Determine the (x, y) coordinate at the center of the cell enclosing the given text.  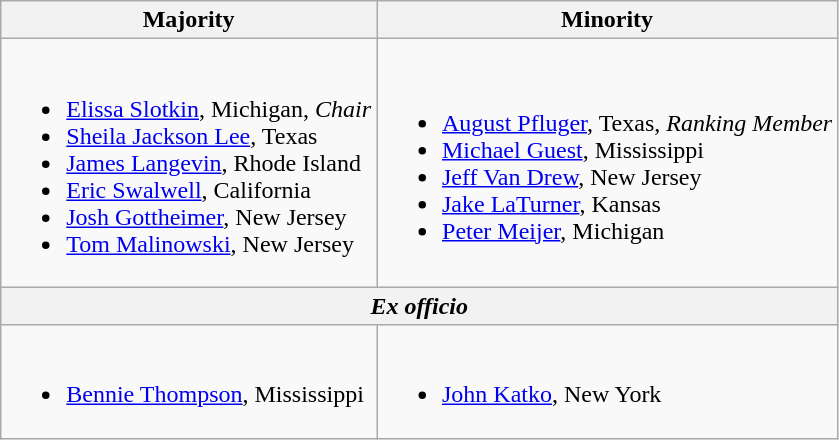
August Pfluger, Texas, Ranking MemberMichael Guest, MississippiJeff Van Drew, New JerseyJake LaTurner, KansasPeter Meijer, Michigan (606, 163)
Minority (606, 20)
Majority (189, 20)
Bennie Thompson, Mississippi (189, 382)
John Katko, New York (606, 382)
Ex officio (420, 306)
